Return the (X, Y) coordinate for the center point of the cell that contains the specified text.  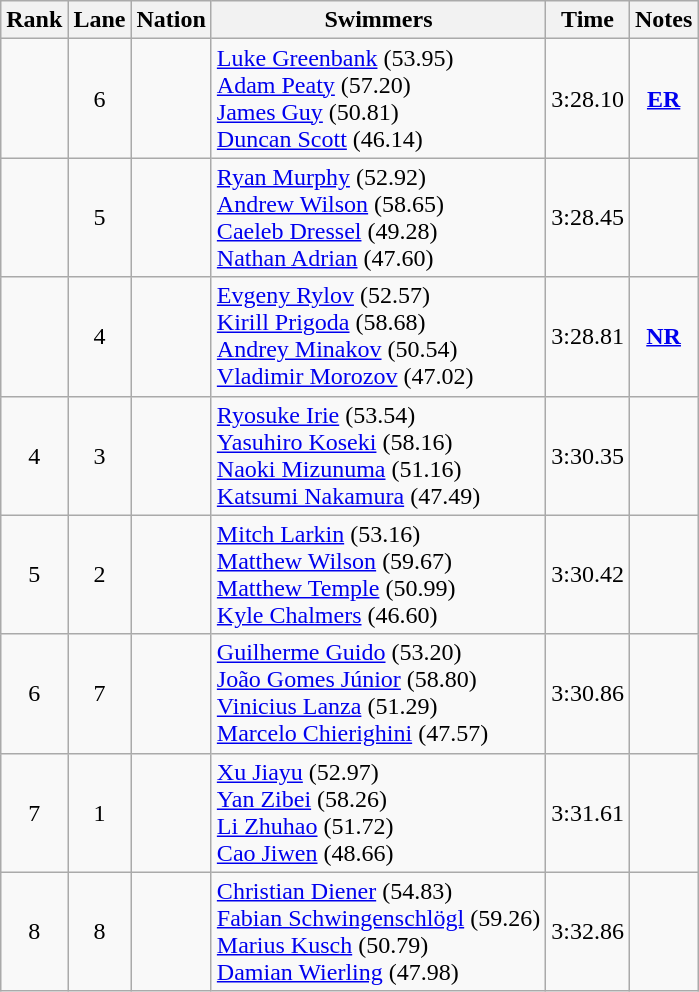
3:30.86 (588, 694)
Christian Diener (54.83)Fabian Schwingenschlögl (59.26)Marius Kusch (50.79)Damian Wierling (47.98) (378, 932)
1 (100, 812)
Notes (663, 20)
Ryosuke Irie (53.54)Yasuhiro Koseki (58.16)Naoki Mizunuma (51.16)Katsumi Nakamura (47.49) (378, 456)
3:28.10 (588, 98)
3:31.61 (588, 812)
Mitch Larkin (53.16)Matthew Wilson (59.67)Matthew Temple (50.99)Kyle Chalmers (46.60) (378, 574)
2 (100, 574)
NR (663, 336)
3:30.35 (588, 456)
3:28.81 (588, 336)
3:30.42 (588, 574)
3:32.86 (588, 932)
ER (663, 98)
3 (100, 456)
Lane (100, 20)
Time (588, 20)
3:28.45 (588, 218)
Xu Jiayu (52.97)Yan Zibei (58.26)Li Zhuhao (51.72)Cao Jiwen (48.66) (378, 812)
Nation (171, 20)
Ryan Murphy (52.92)Andrew Wilson (58.65)Caeleb Dressel (49.28)Nathan Adrian (47.60) (378, 218)
Evgeny Rylov (52.57)Kirill Prigoda (58.68)Andrey Minakov (50.54)Vladimir Morozov (47.02) (378, 336)
Rank (34, 20)
Luke Greenbank (53.95)Adam Peaty (57.20)James Guy (50.81)Duncan Scott (46.14) (378, 98)
Swimmers (378, 20)
Guilherme Guido (53.20)João Gomes Júnior (58.80)Vinicius Lanza (51.29)Marcelo Chierighini (47.57) (378, 694)
